Determine the [x, y] coordinate at the center of the cell enclosing the given text.  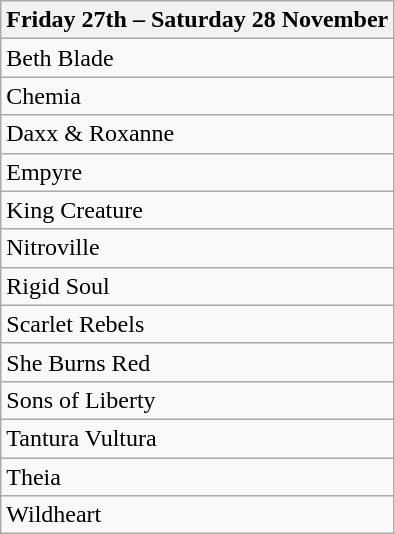
Theia [198, 477]
Scarlet Rebels [198, 324]
Daxx & Roxanne [198, 134]
Friday 27th – Saturday 28 November [198, 20]
Empyre [198, 172]
Sons of Liberty [198, 400]
Rigid Soul [198, 286]
King Creature [198, 210]
Wildheart [198, 515]
Tantura Vultura [198, 438]
She Burns Red [198, 362]
Nitroville [198, 248]
Beth Blade [198, 58]
Chemia [198, 96]
